Determine the (X, Y) coordinate at the center of the cell enclosing the given text.  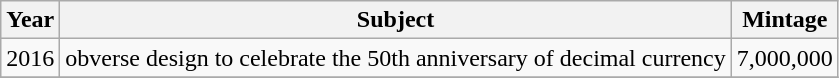
7,000,000 (784, 58)
Subject (396, 20)
obverse design to celebrate the 50th anniversary of decimal currency (396, 58)
Mintage (784, 20)
2016 (30, 58)
Year (30, 20)
